Determine the [x, y] coordinate at the center of the cell enclosing the given text.  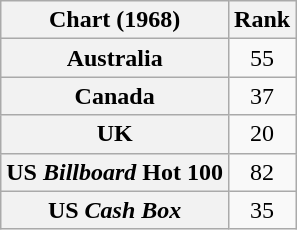
US Cash Box [115, 210]
UK [115, 134]
37 [262, 96]
82 [262, 172]
Rank [262, 20]
US Billboard Hot 100 [115, 172]
35 [262, 210]
55 [262, 58]
Australia [115, 58]
Chart (1968) [115, 20]
20 [262, 134]
Canada [115, 96]
